For the text-containing cell, return its midpoint in [X, Y] coordinate format. 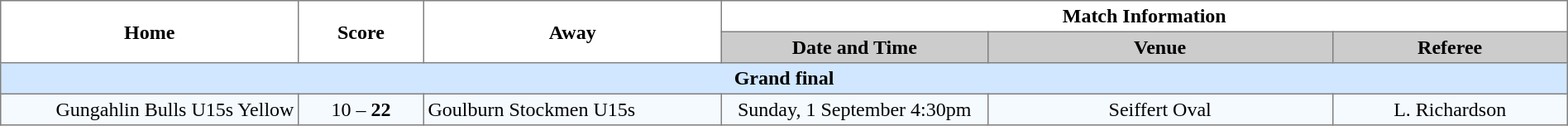
Sunday, 1 September 4:30pm [854, 109]
Home [150, 31]
L. Richardson [1450, 109]
Gungahlin Bulls U15s Yellow [150, 109]
Seiffert Oval [1159, 109]
Date and Time [854, 47]
Referee [1450, 47]
Score [361, 31]
10 – 22 [361, 109]
Match Information [1145, 17]
Venue [1159, 47]
Away [572, 31]
Goulburn Stockmen U15s [572, 109]
Grand final [784, 79]
